From the cell containing the given text, extract its center point as (x, y) coordinate. 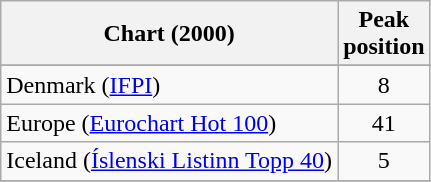
41 (384, 123)
5 (384, 161)
Europe (Eurochart Hot 100) (170, 123)
Peakposition (384, 34)
Denmark (IFPI) (170, 85)
Iceland (Íslenski Listinn Topp 40) (170, 161)
8 (384, 85)
Chart (2000) (170, 34)
